Identify which cell holds the provided text, then report its (x, y) central coordinate. 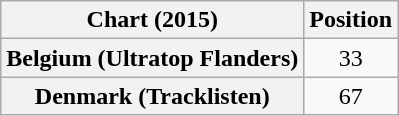
67 (351, 96)
Denmark (Tracklisten) (152, 96)
Position (351, 20)
Belgium (Ultratop Flanders) (152, 58)
33 (351, 58)
Chart (2015) (152, 20)
